Return (X, Y) of the center of cell containing provided text 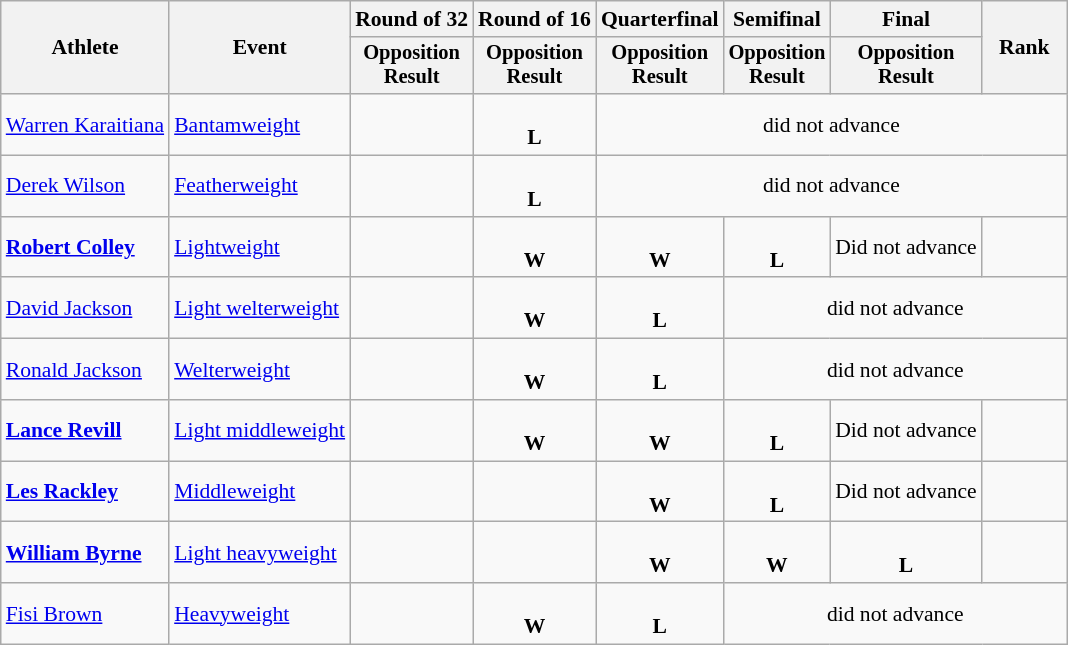
Rank (1024, 48)
William Byrne (85, 552)
Light middleweight (260, 430)
Light heavyweight (260, 552)
Quarterfinal (660, 19)
Lightweight (260, 248)
Derek Wilson (85, 186)
Semifinal (778, 19)
Athlete (85, 48)
Middleweight (260, 492)
Bantamweight (260, 124)
Heavyweight (260, 614)
Event (260, 48)
Lance Revill (85, 430)
David Jackson (85, 308)
Ronald Jackson (85, 370)
Round of 16 (534, 19)
Featherweight (260, 186)
Welterweight (260, 370)
Light welterweight (260, 308)
Fisi Brown (85, 614)
Warren Karaitiana (85, 124)
Round of 32 (412, 19)
Les Rackley (85, 492)
Final (906, 19)
Robert Colley (85, 248)
